Identify which cell holds the provided text, then report its (X, Y) central coordinate. 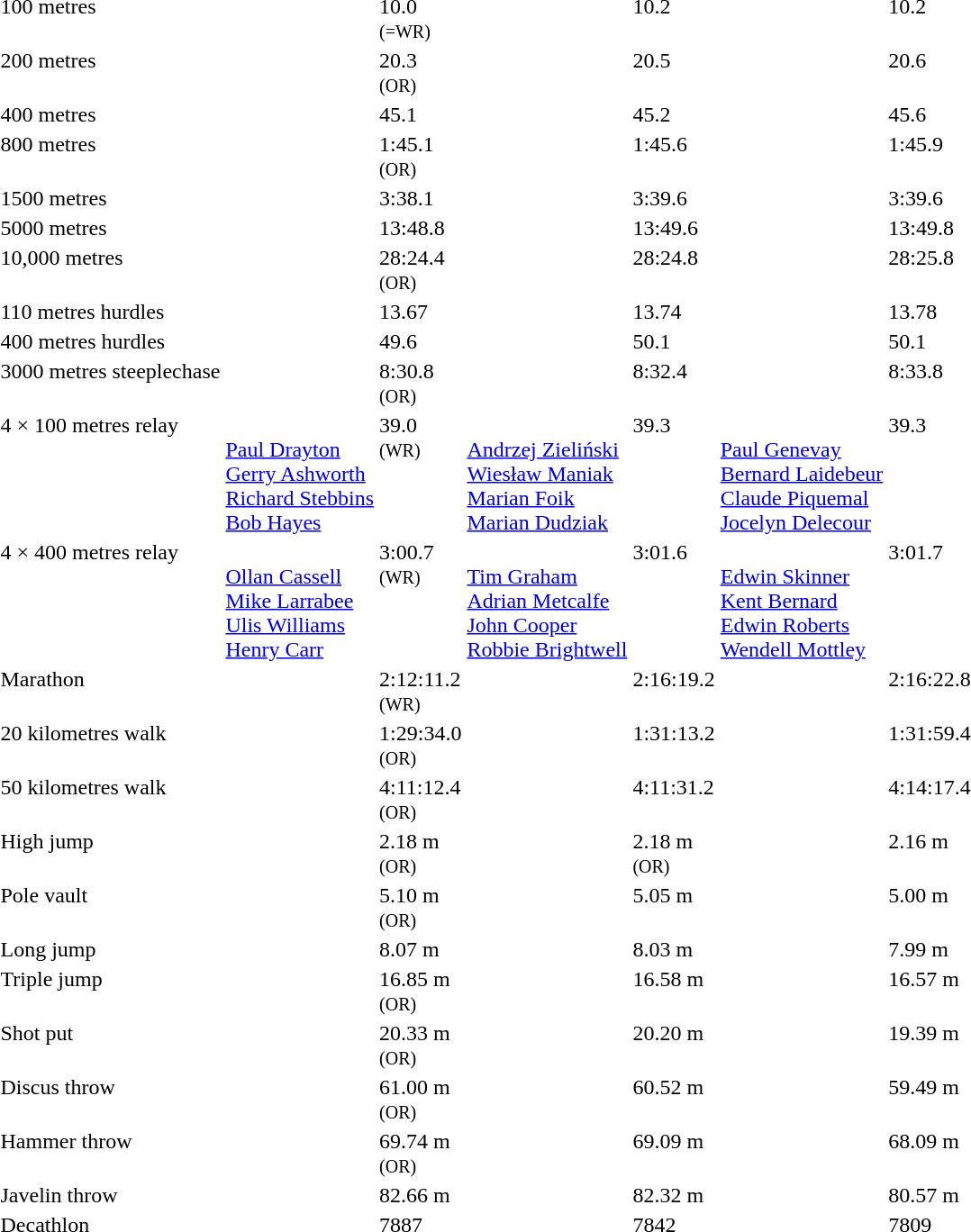
8:32.4 (674, 384)
1:45.1(OR) (421, 157)
Ollan CassellMike LarrabeeUlis WilliamsHenry Carr (300, 601)
69.74 m(OR) (421, 1153)
13:48.8 (421, 228)
3:39.6 (674, 198)
8.03 m (674, 949)
16.58 m (674, 991)
16.85 m(OR) (421, 991)
4:11:12.4(OR) (421, 800)
1:29:34.0(OR) (421, 746)
82.32 m (674, 1195)
45.2 (674, 114)
1:31:13.2 (674, 746)
20.5 (674, 72)
Paul DraytonGerry AshworthRichard StebbinsBob Hayes (300, 474)
61.00 m(OR) (421, 1099)
20.33 m(OR) (421, 1045)
13:49.6 (674, 228)
49.6 (421, 341)
8.07 m (421, 949)
28:24.8 (674, 270)
28:24.4(OR) (421, 270)
69.09 m (674, 1153)
2:12:11.2(WR) (421, 692)
82.66 m (421, 1195)
Andrzej ZielińskiWiesław ManiakMarian FoikMarian Dudziak (548, 474)
Edwin SkinnerKent BernardEdwin RobertsWendell Mottley (802, 601)
20.20 m (674, 1045)
39.3 (674, 474)
39.0(WR) (421, 474)
5.05 m (674, 908)
50.1 (674, 341)
3:38.1 (421, 198)
Tim GrahamAdrian MetcalfeJohn CooperRobbie Brightwell (548, 601)
13.67 (421, 312)
20.3(OR) (421, 72)
1:45.6 (674, 157)
8:30.8(OR) (421, 384)
2:16:19.2 (674, 692)
4:11:31.2 (674, 800)
3:01.6 (674, 601)
60.52 m (674, 1099)
5.10 m(OR) (421, 908)
13.74 (674, 312)
3:00.7(WR) (421, 601)
Paul GenevayBernard LaidebeurClaude PiquemalJocelyn Delecour (802, 474)
45.1 (421, 114)
